Provide the [x, y] coordinate of the cell's center where the given text is located.  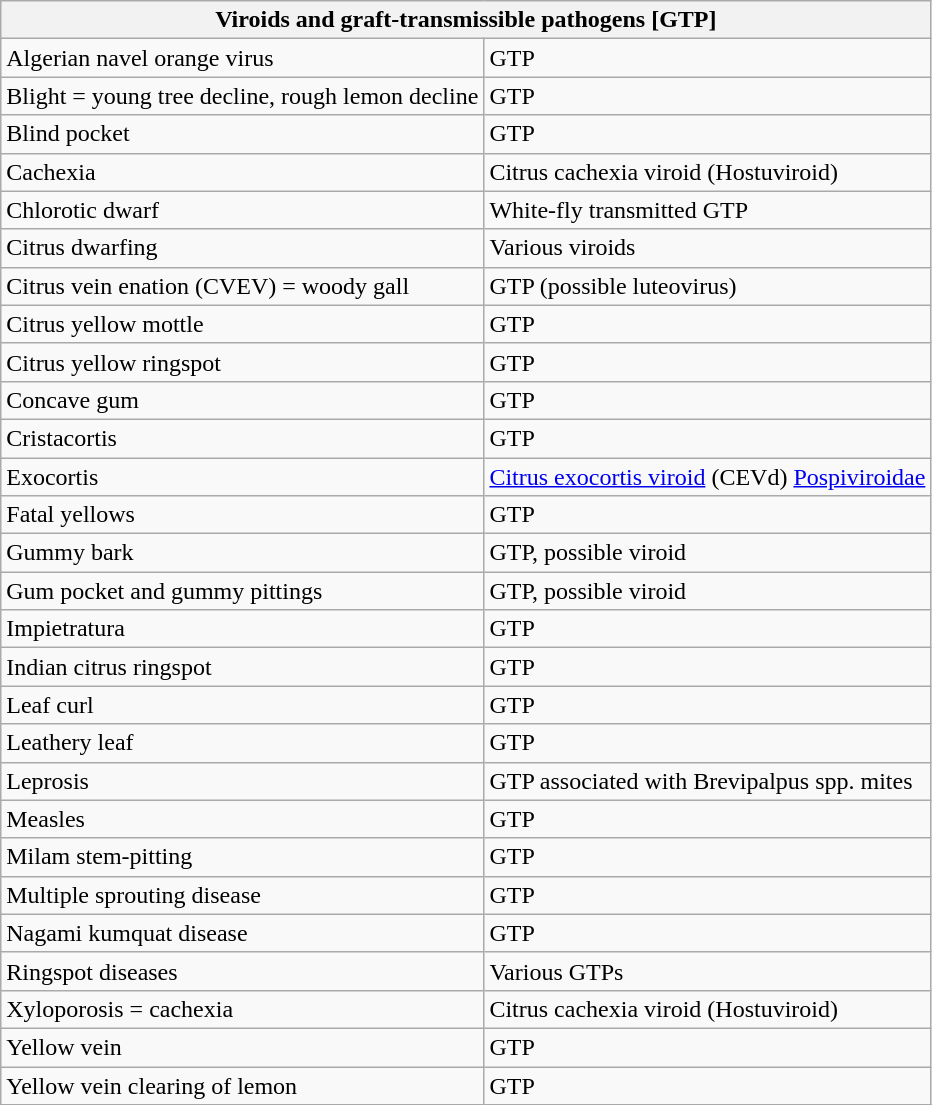
Chlorotic dwarf [242, 210]
Algerian navel orange virus [242, 58]
GTP (possible luteovirus) [708, 286]
Concave gum [242, 400]
Multiple sprouting disease [242, 895]
Nagami kumquat disease [242, 933]
Cristacortis [242, 438]
Citrus dwarfing [242, 248]
Blight = young tree decline, rough lemon decline [242, 96]
Measles [242, 819]
Ringspot diseases [242, 971]
Cachexia [242, 172]
GTP associated with Brevipalpus spp. mites [708, 781]
Various viroids [708, 248]
Gum pocket and gummy pittings [242, 591]
Leprosis [242, 781]
White-fly transmitted GTP [708, 210]
Citrus exocortis viroid (CEVd) Pospiviroidae [708, 477]
Yellow vein [242, 1047]
Various GTPs [708, 971]
Citrus yellow ringspot [242, 362]
Exocortis [242, 477]
Impietratura [242, 629]
Viroids and graft-transmissible pathogens [GTP] [466, 20]
Xyloporosis = cachexia [242, 1009]
Citrus vein enation (CVEV) = woody gall [242, 286]
Indian citrus ringspot [242, 667]
Blind pocket [242, 134]
Gummy bark [242, 553]
Fatal yellows [242, 515]
Citrus yellow mottle [242, 324]
Leaf curl [242, 705]
Milam stem-pitting [242, 857]
Yellow vein clearing of lemon [242, 1085]
Leathery leaf [242, 743]
